Extract the (x, y) coordinate from the center of the cell holding the provided text.  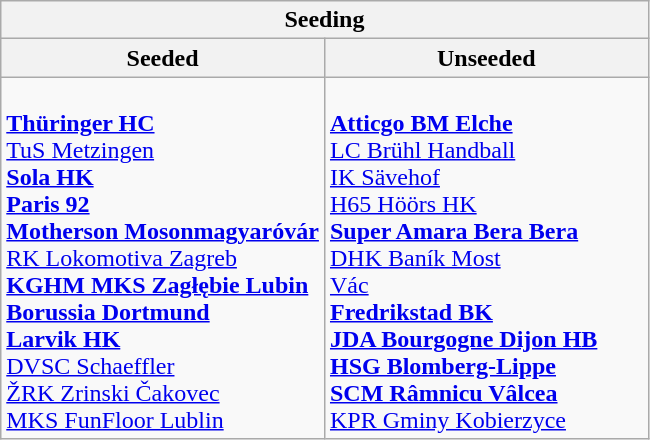
Unseeded (486, 58)
Seeding (324, 20)
Seeded (163, 58)
